From the cell containing the given text, extract its center point as [x, y] coordinate. 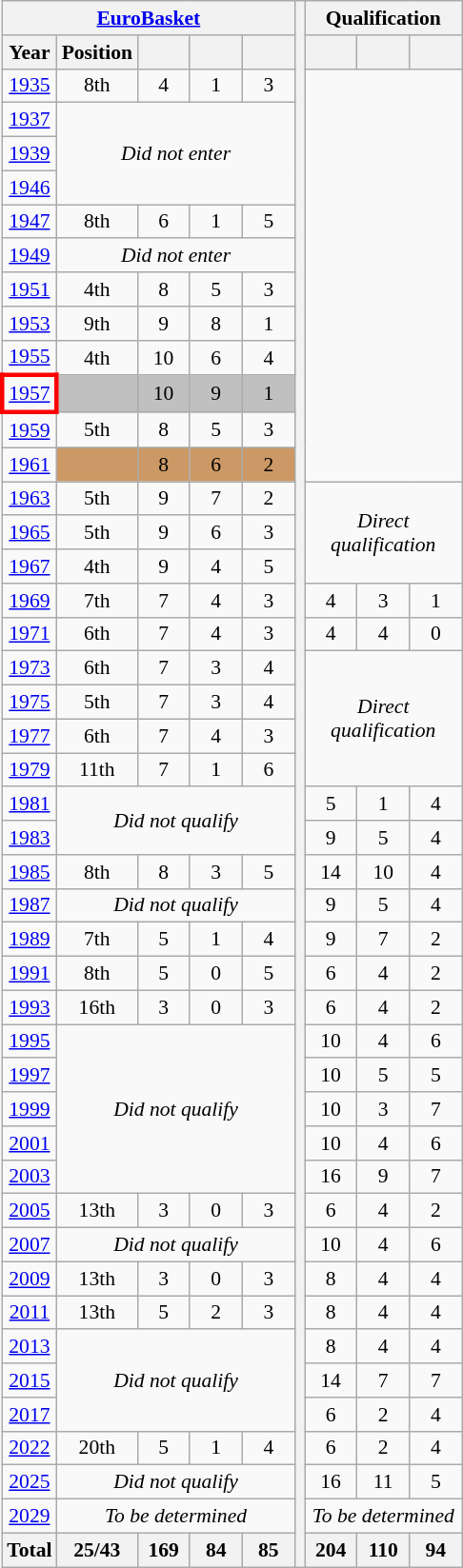
204 [332, 1550]
1953 [29, 324]
1985 [29, 872]
Qualification [383, 18]
2017 [29, 1415]
11 [383, 1482]
1987 [29, 905]
2025 [29, 1482]
94 [436, 1550]
Total [29, 1550]
1947 [29, 222]
1939 [29, 154]
1997 [29, 1076]
1951 [29, 289]
Position [97, 52]
2005 [29, 1211]
11th [97, 770]
169 [164, 1550]
1979 [29, 770]
85 [269, 1550]
1967 [29, 566]
1993 [29, 1007]
2029 [29, 1517]
1981 [29, 804]
1995 [29, 1042]
1949 [29, 256]
110 [383, 1550]
9th [97, 324]
1975 [29, 703]
1973 [29, 668]
1963 [29, 499]
1955 [29, 358]
2001 [29, 1143]
1999 [29, 1109]
2007 [29, 1245]
Year [29, 52]
25/43 [97, 1550]
2022 [29, 1448]
2011 [29, 1313]
1989 [29, 940]
EuroBasket [149, 18]
1946 [29, 188]
16th [97, 1007]
1991 [29, 974]
1961 [29, 465]
1957 [29, 394]
1937 [29, 120]
1969 [29, 601]
1935 [29, 86]
1983 [29, 838]
1959 [29, 430]
84 [215, 1550]
2013 [29, 1347]
1965 [29, 533]
2003 [29, 1177]
1971 [29, 634]
2009 [29, 1279]
1977 [29, 736]
2015 [29, 1380]
20th [97, 1448]
